Capture the cell that displays the provided text and extract its (X, Y) central coordinate. 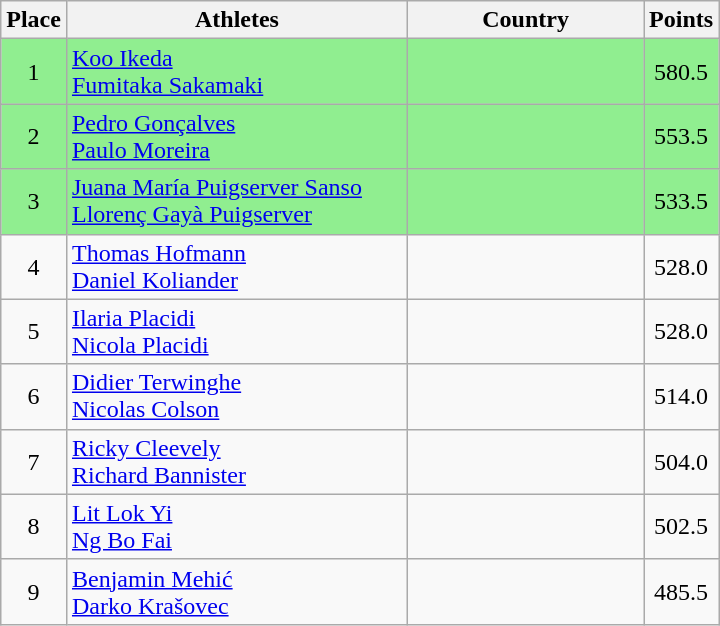
Athletes (236, 20)
Thomas HofmannDaniel Koliander (236, 266)
Ricky CleevelyRichard Bannister (236, 462)
6 (34, 396)
Ilaria PlacidiNicola Placidi (236, 332)
Didier TerwingheNicolas Colson (236, 396)
Benjamin MehićDarko Krašovec (236, 592)
Pedro GonçalvesPaulo Moreira (236, 136)
4 (34, 266)
7 (34, 462)
Place (34, 20)
514.0 (682, 396)
3 (34, 202)
502.5 (682, 526)
504.0 (682, 462)
1 (34, 72)
2 (34, 136)
8 (34, 526)
580.5 (682, 72)
Country (526, 20)
553.5 (682, 136)
5 (34, 332)
Lit Lok YiNg Bo Fai (236, 526)
Koo IkedaFumitaka Sakamaki (236, 72)
9 (34, 592)
533.5 (682, 202)
Points (682, 20)
485.5 (682, 592)
Juana María Puigserver SansoLlorenç Gayà Puigserver (236, 202)
